Search for the cell housing the specified text and yield its (x, y) center coordinate. 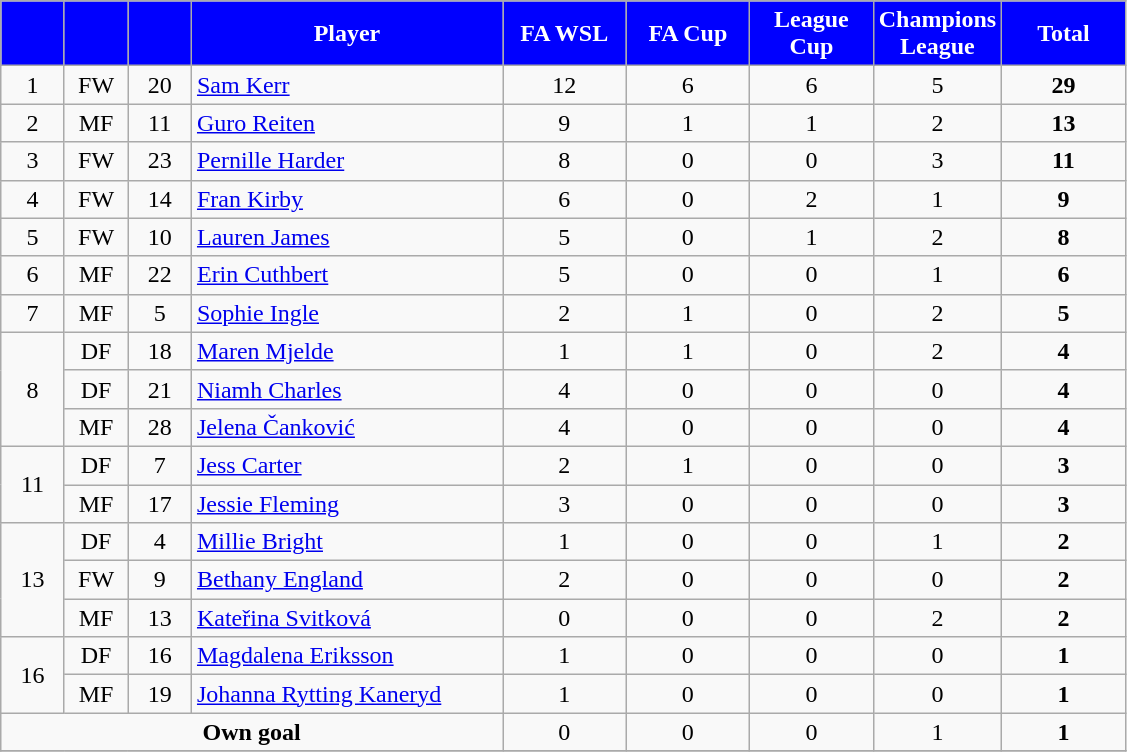
Champions League (937, 34)
Sophie Ingle (346, 313)
Jess Carter (346, 465)
FA Cup (688, 34)
Fran Kirby (346, 199)
Jessie Fleming (346, 503)
Sam Kerr (346, 85)
Guro Reiten (346, 123)
League Cup (812, 34)
10 (160, 237)
Millie Bright (346, 542)
Kateřina Svitková (346, 618)
20 (160, 85)
Niamh Charles (346, 389)
Total (1064, 34)
17 (160, 503)
12 (564, 85)
21 (160, 389)
Lauren James (346, 237)
Magdalena Eriksson (346, 656)
Johanna Rytting Kaneryd (346, 694)
Pernille Harder (346, 161)
18 (160, 351)
Own goal (252, 732)
FA WSL (564, 34)
Player (346, 34)
28 (160, 427)
Jelena Čanković (346, 427)
23 (160, 161)
14 (160, 199)
Bethany England (346, 580)
29 (1064, 85)
Maren Mjelde (346, 351)
Erin Cuthbert (346, 275)
22 (160, 275)
19 (160, 694)
